Identify which cell holds the provided text, then report its [X, Y] central coordinate. 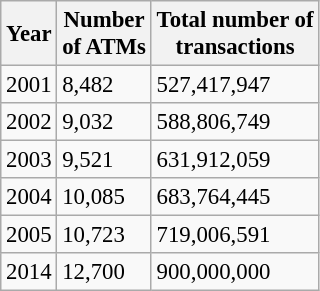
631,912,059 [235, 160]
10,723 [104, 235]
10,085 [104, 197]
2001 [29, 85]
719,006,591 [235, 235]
527,417,947 [235, 85]
588,806,749 [235, 122]
2002 [29, 122]
2005 [29, 235]
683,764,445 [235, 197]
Numberof ATMs [104, 34]
9,032 [104, 122]
2004 [29, 197]
2003 [29, 160]
9,521 [104, 160]
8,482 [104, 85]
Total number oftransactions [235, 34]
Year [29, 34]
